From the cell containing the given text, extract its center point as (x, y) coordinate. 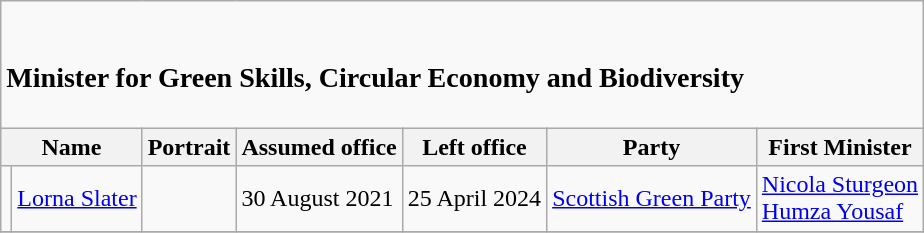
Assumed office (319, 147)
Portrait (189, 147)
25 April 2024 (474, 198)
First Minister (840, 147)
Left office (474, 147)
Party (652, 147)
Scottish Green Party (652, 198)
Minister for Green Skills, Circular Economy and Biodiversity (462, 64)
Nicola SturgeonHumza Yousaf (840, 198)
Lorna Slater (77, 198)
30 August 2021 (319, 198)
Name (72, 147)
